For the text-containing cell, return its midpoint in [x, y] coordinate format. 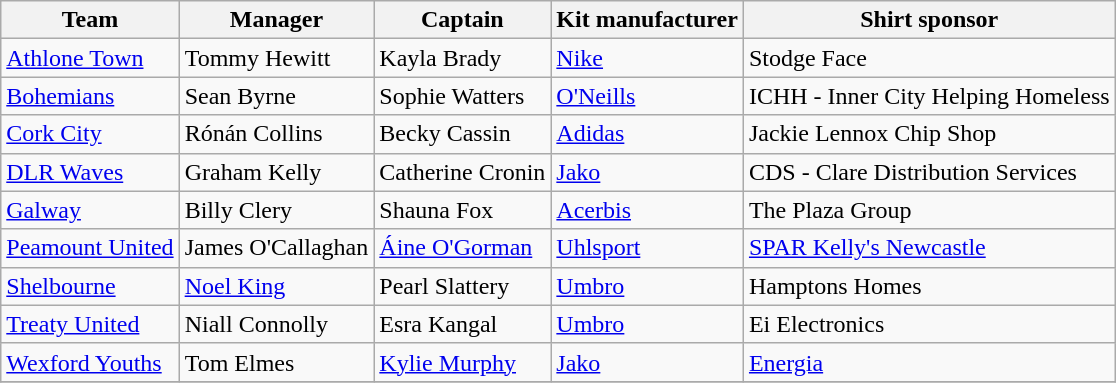
James O'Callaghan [276, 248]
Esra Kangal [462, 324]
Athlone Town [90, 58]
Uhlsport [648, 248]
Rónán Collins [276, 134]
Jackie Lennox Chip Shop [929, 134]
Graham Kelly [276, 172]
Energia [929, 362]
ICHH - Inner City Helping Homeless [929, 96]
CDS - Clare Distribution Services [929, 172]
Kayla Brady [462, 58]
Tommy Hewitt [276, 58]
Adidas [648, 134]
Team [90, 20]
Galway [90, 210]
The Plaza Group [929, 210]
Manager [276, 20]
Wexford Youths [90, 362]
Treaty United [90, 324]
Tom Elmes [276, 362]
Captain [462, 20]
Shirt sponsor [929, 20]
Catherine Cronin [462, 172]
Áine O'Gorman [462, 248]
Kylie Murphy [462, 362]
Kit manufacturer [648, 20]
Shelbourne [90, 286]
Nike [648, 58]
Peamount United [90, 248]
Sean Byrne [276, 96]
Pearl Slattery [462, 286]
Stodge Face [929, 58]
Ei Electronics [929, 324]
Acerbis [648, 210]
DLR Waves [90, 172]
Niall Connolly [276, 324]
Bohemians [90, 96]
Sophie Watters [462, 96]
Hamptons Homes [929, 286]
SPAR Kelly's Newcastle [929, 248]
Noel King [276, 286]
O'Neills [648, 96]
Billy Clery [276, 210]
Shauna Fox [462, 210]
Becky Cassin [462, 134]
Cork City [90, 134]
